Scan for the cell matching the given text and deliver its (X, Y) coordinate at center. 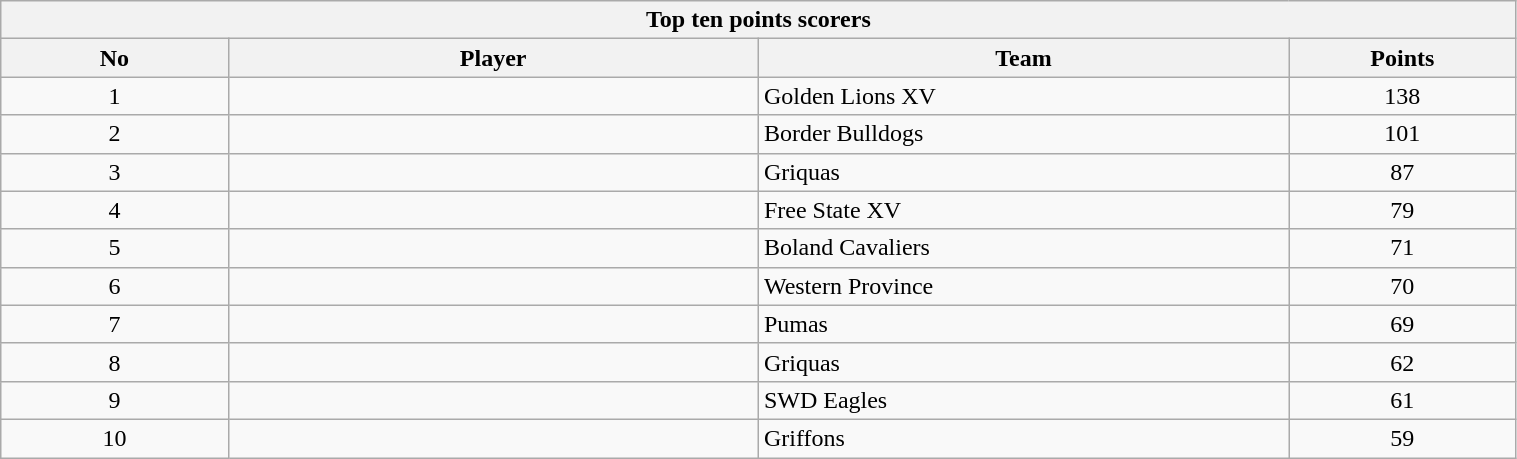
101 (1402, 134)
Boland Cavaliers (1023, 248)
5 (114, 248)
4 (114, 210)
SWD Eagles (1023, 400)
Pumas (1023, 324)
2 (114, 134)
1 (114, 96)
Golden Lions XV (1023, 96)
79 (1402, 210)
Team (1023, 58)
Griffons (1023, 438)
10 (114, 438)
138 (1402, 96)
Free State XV (1023, 210)
6 (114, 286)
Points (1402, 58)
87 (1402, 172)
8 (114, 362)
Top ten points scorers (758, 20)
Border Bulldogs (1023, 134)
No (114, 58)
69 (1402, 324)
59 (1402, 438)
Player (493, 58)
9 (114, 400)
3 (114, 172)
61 (1402, 400)
70 (1402, 286)
71 (1402, 248)
62 (1402, 362)
7 (114, 324)
Western Province (1023, 286)
